Identify which cell holds the provided text, then report its [x, y] central coordinate. 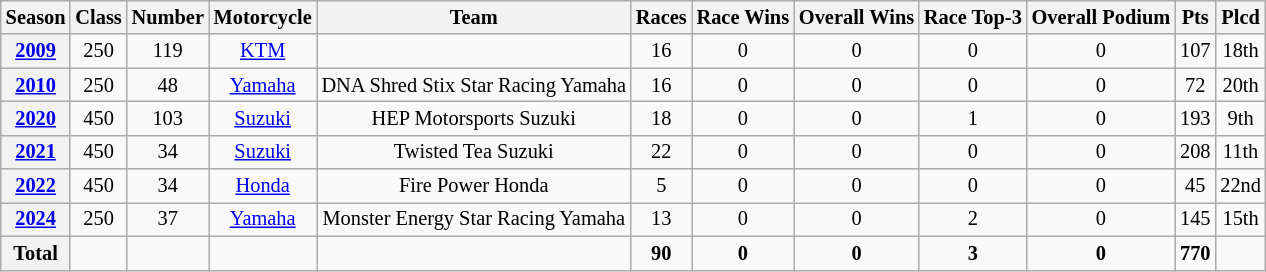
Motorcycle [263, 17]
18th [1240, 51]
5 [662, 186]
HEP Motorsports Suzuki [474, 118]
Monster Energy Star Racing Yamaha [474, 219]
45 [1195, 186]
208 [1195, 152]
Overall Podium [1101, 17]
Race Top-3 [973, 17]
22nd [1240, 186]
Pts [1195, 17]
Total [36, 253]
Fire Power Honda [474, 186]
Honda [263, 186]
Twisted Tea Suzuki [474, 152]
Number [168, 17]
48 [168, 85]
11th [1240, 152]
Team [474, 17]
Class [98, 17]
193 [1195, 118]
2024 [36, 219]
2022 [36, 186]
3 [973, 253]
2020 [36, 118]
37 [168, 219]
20th [1240, 85]
KTM [263, 51]
Race Wins [743, 17]
15th [1240, 219]
2009 [36, 51]
1 [973, 118]
103 [168, 118]
2021 [36, 152]
Overall Wins [856, 17]
770 [1195, 253]
107 [1195, 51]
119 [168, 51]
DNA Shred Stix Star Racing Yamaha [474, 85]
Season [36, 17]
2010 [36, 85]
2 [973, 219]
Races [662, 17]
145 [1195, 219]
18 [662, 118]
90 [662, 253]
72 [1195, 85]
13 [662, 219]
22 [662, 152]
9th [1240, 118]
Plcd [1240, 17]
